Search for the cell housing the specified text and yield its (x, y) center coordinate. 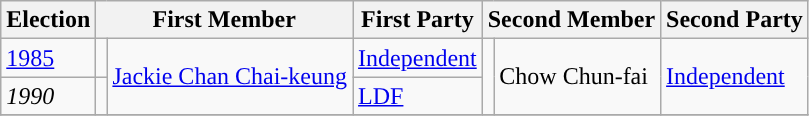
First Member (224, 20)
Second Party (735, 20)
Election (48, 20)
Jackie Chan Chai-keung (230, 77)
1990 (48, 96)
1985 (48, 58)
First Party (418, 20)
Chow Chun-fai (578, 77)
LDF (418, 96)
Second Member (571, 20)
